Search for the cell housing the specified text and yield its (x, y) center coordinate. 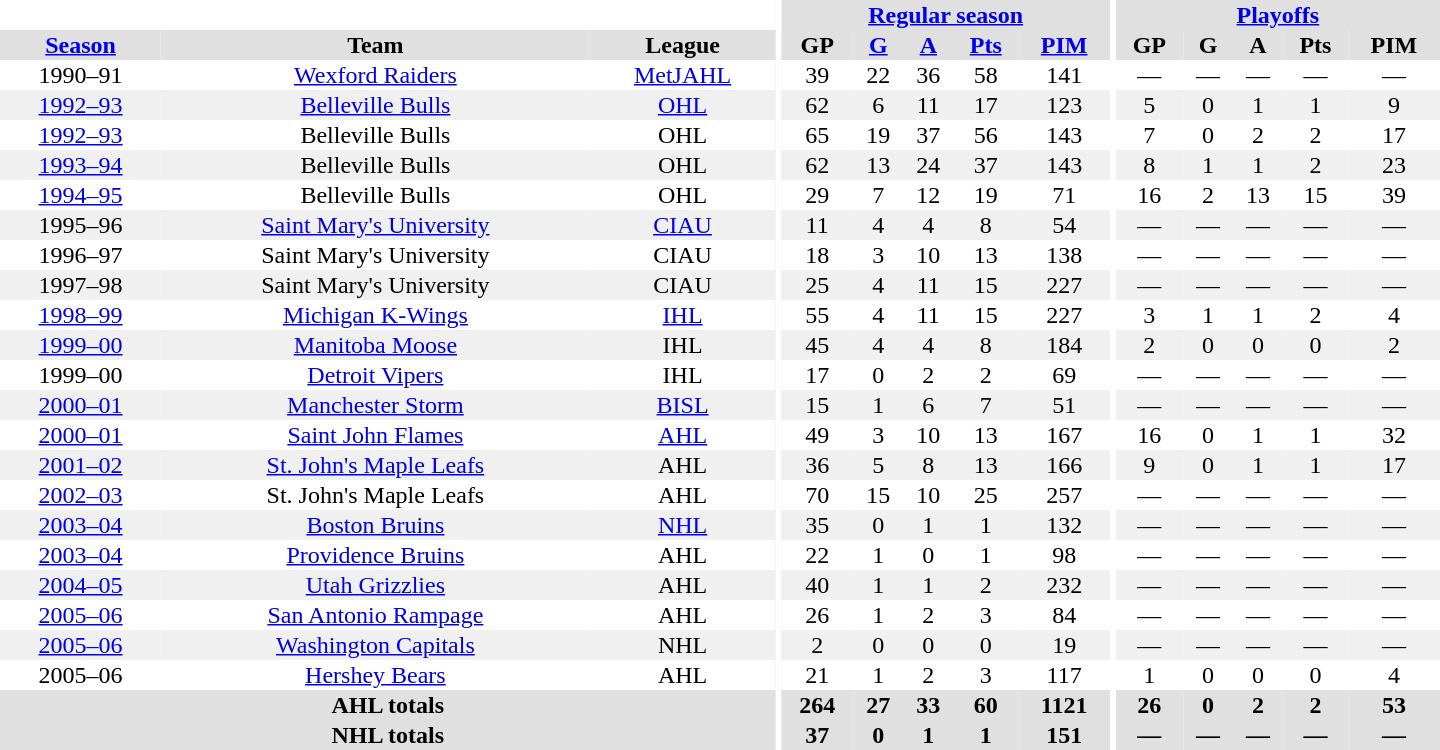
53 (1394, 705)
BISL (683, 405)
Hershey Bears (375, 675)
84 (1064, 615)
Team (375, 45)
141 (1064, 75)
58 (986, 75)
27 (878, 705)
Regular season (946, 15)
San Antonio Rampage (375, 615)
71 (1064, 195)
60 (986, 705)
132 (1064, 525)
33 (928, 705)
55 (817, 315)
Playoffs (1278, 15)
1998–99 (80, 315)
Michigan K-Wings (375, 315)
54 (1064, 225)
12 (928, 195)
Manchester Storm (375, 405)
Detroit Vipers (375, 375)
NHL totals (388, 735)
24 (928, 165)
Providence Bruins (375, 555)
56 (986, 135)
1121 (1064, 705)
40 (817, 585)
138 (1064, 255)
1996–97 (80, 255)
Wexford Raiders (375, 75)
Utah Grizzlies (375, 585)
257 (1064, 495)
51 (1064, 405)
1994–95 (80, 195)
1995–96 (80, 225)
2004–05 (80, 585)
Season (80, 45)
65 (817, 135)
MetJAHL (683, 75)
98 (1064, 555)
264 (817, 705)
29 (817, 195)
Saint John Flames (375, 435)
184 (1064, 345)
69 (1064, 375)
1993–94 (80, 165)
167 (1064, 435)
123 (1064, 105)
2002–03 (80, 495)
232 (1064, 585)
2001–02 (80, 465)
45 (817, 345)
117 (1064, 675)
151 (1064, 735)
1990–91 (80, 75)
AHL totals (388, 705)
League (683, 45)
Washington Capitals (375, 645)
32 (1394, 435)
166 (1064, 465)
Manitoba Moose (375, 345)
49 (817, 435)
35 (817, 525)
21 (817, 675)
1997–98 (80, 285)
70 (817, 495)
18 (817, 255)
23 (1394, 165)
Boston Bruins (375, 525)
